Scan for the cell matching the given text and deliver its (X, Y) coordinate at center. 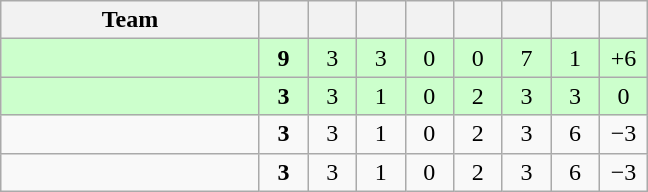
9 (284, 58)
+6 (624, 58)
7 (526, 58)
Team (130, 20)
